Return the (x, y) coordinate for the center point of the cell that contains the specified text.  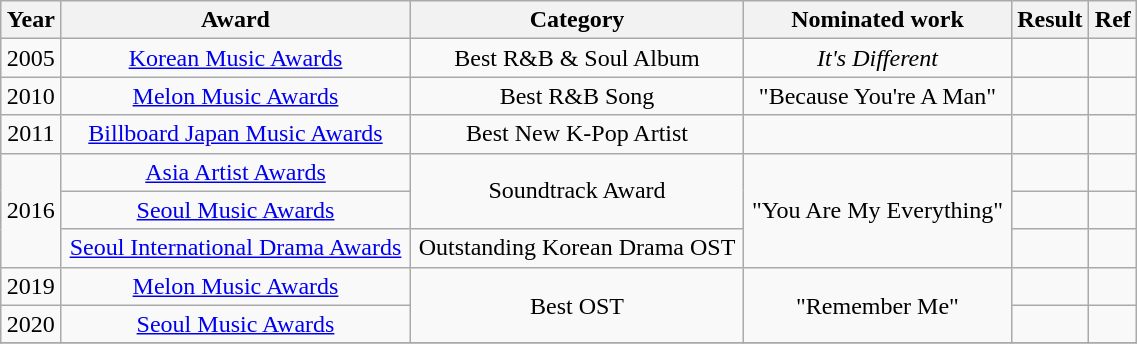
2011 (31, 134)
Korean Music Awards (236, 58)
Best R&B Song (577, 96)
"You Are My Everything" (878, 210)
2016 (31, 210)
Outstanding Korean Drama OST (577, 248)
Ref (1113, 20)
2019 (31, 286)
Best R&B & Soul Album (577, 58)
It's Different (878, 58)
"Remember Me" (878, 305)
Asia Artist Awards (236, 172)
2010 (31, 96)
Result (1050, 20)
Award (236, 20)
Nominated work (878, 20)
Best New K-Pop Artist (577, 134)
Best OST (577, 305)
2005 (31, 58)
"Because You're A Man" (878, 96)
Year (31, 20)
Seoul International Drama Awards (236, 248)
Soundtrack Award (577, 191)
Billboard Japan Music Awards (236, 134)
2020 (31, 324)
Category (577, 20)
